Scan for the cell matching the given text and deliver its [X, Y] coordinate at center. 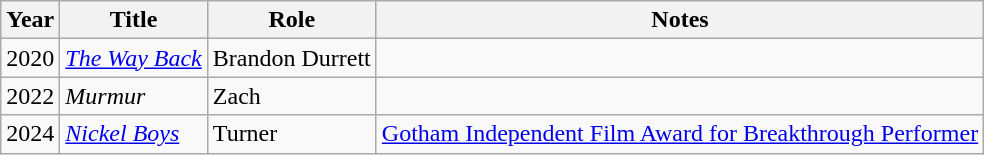
Year [30, 20]
Murmur [134, 96]
Role [292, 20]
Nickel Boys [134, 134]
Turner [292, 134]
Gotham Independent Film Award for Breakthrough Performer [680, 134]
Notes [680, 20]
Brandon Durrett [292, 58]
2024 [30, 134]
The Way Back [134, 58]
Title [134, 20]
Zach [292, 96]
2022 [30, 96]
2020 [30, 58]
